For the text-containing cell, return its midpoint in (X, Y) coordinate format. 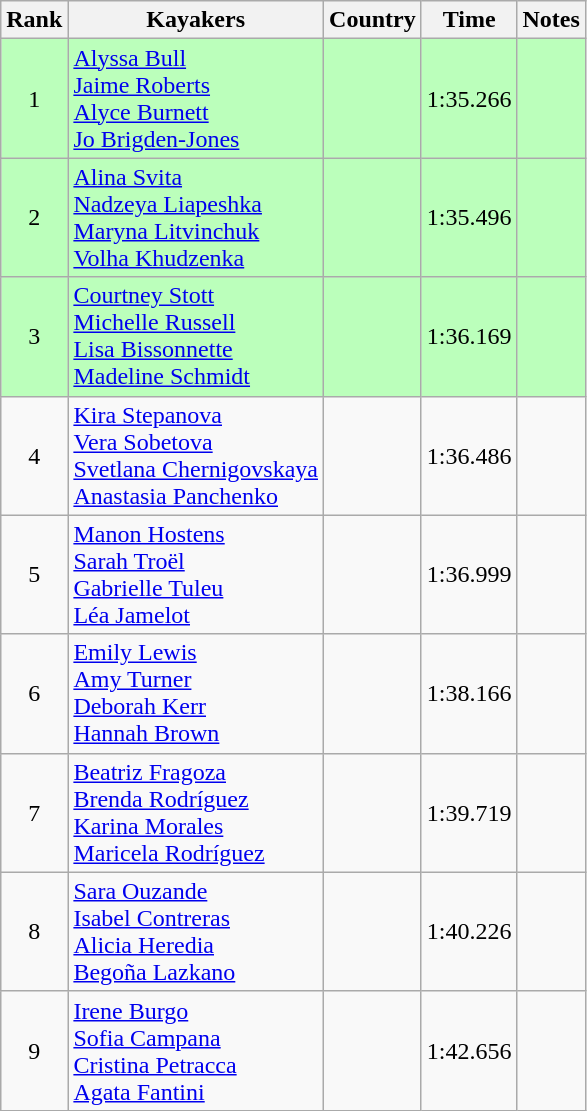
1:36.999 (469, 574)
1:42.656 (469, 1050)
Notes (551, 20)
Alina SvitaNadzeya LiapeshkaMaryna LitvinchukVolha Khudzenka (196, 218)
7 (34, 812)
1:36.169 (469, 336)
4 (34, 456)
9 (34, 1050)
1:35.496 (469, 218)
Alyssa BullJaime RobertsAlyce BurnettJo Brigden-Jones (196, 98)
1:35.266 (469, 98)
Sara OuzandeIsabel ContrerasAlicia HerediaBegoña Lazkano (196, 932)
Irene BurgoSofia CampanaCristina PetraccaAgata Fantini (196, 1050)
Courtney StottMichelle RussellLisa BissonnetteMadeline Schmidt (196, 336)
1 (34, 98)
5 (34, 574)
Manon HostensSarah TroëlGabrielle TuleuLéa Jamelot (196, 574)
Beatriz FragozaBrenda RodríguezKarina MoralesMaricela Rodríguez (196, 812)
1:36.486 (469, 456)
3 (34, 336)
2 (34, 218)
1:38.166 (469, 694)
8 (34, 932)
1:39.719 (469, 812)
Country (373, 20)
Kira StepanovaVera SobetovaSvetlana ChernigovskayaAnastasia Panchenko (196, 456)
6 (34, 694)
Rank (34, 20)
Kayakers (196, 20)
Emily LewisAmy TurnerDeborah KerrHannah Brown (196, 694)
1:40.226 (469, 932)
Time (469, 20)
